Identify which cell holds the provided text, then report its (x, y) central coordinate. 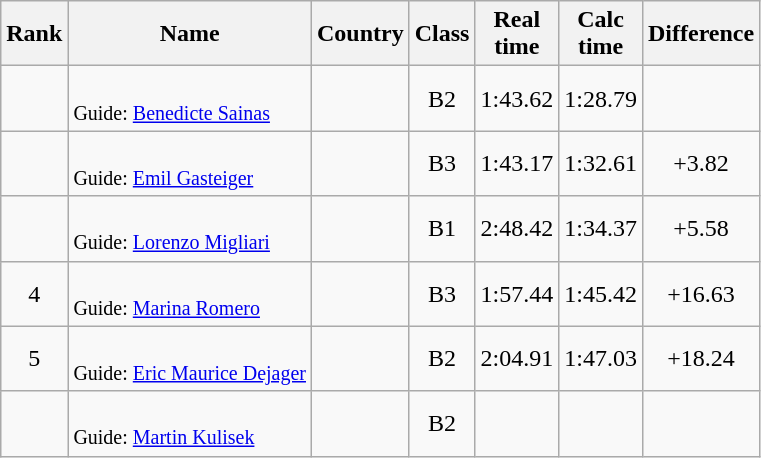
1:47.03 (601, 358)
Country (361, 34)
1:34.37 (601, 228)
1:32.61 (601, 164)
Rank (34, 34)
Guide: Lorenzo Migliari (190, 228)
4 (34, 294)
2:04.91 (517, 358)
Guide: Marina Romero (190, 294)
Guide: Emil Gasteiger (190, 164)
Difference (700, 34)
+3.82 (700, 164)
1:43.62 (517, 98)
5 (34, 358)
1:28.79 (601, 98)
Realtime (517, 34)
Class (442, 34)
B1 (442, 228)
1:43.17 (517, 164)
+16.63 (700, 294)
Calctime (601, 34)
1:45.42 (601, 294)
Guide: Martin Kulisek (190, 424)
2:48.42 (517, 228)
Guide: Benedicte Sainas (190, 98)
1:57.44 (517, 294)
+18.24 (700, 358)
+5.58 (700, 228)
Guide: Eric Maurice Dejager (190, 358)
Name (190, 34)
